Provide the [X, Y] coordinate of the cell's center where the given text is located.  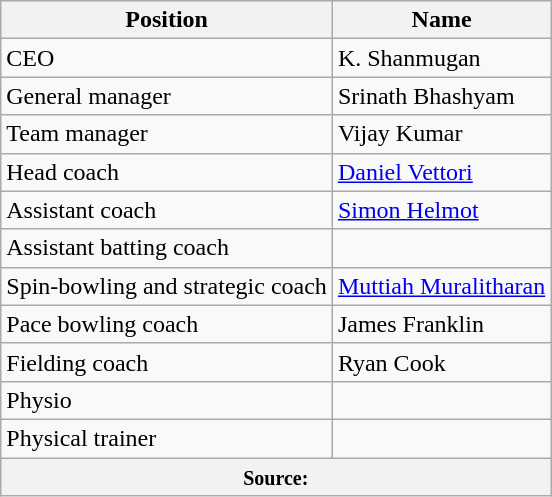
Source: [276, 477]
Physical trainer [167, 438]
Physio [167, 400]
Assistant coach [167, 210]
James Franklin [441, 324]
CEO [167, 58]
Head coach [167, 172]
Assistant batting coach [167, 248]
Fielding coach [167, 362]
Team manager [167, 134]
Pace bowling coach [167, 324]
Ryan Cook [441, 362]
Spin-bowling and strategic coach [167, 286]
Daniel Vettori [441, 172]
Simon Helmot [441, 210]
Name [441, 20]
Vijay Kumar [441, 134]
K. Shanmugan [441, 58]
Srinath Bhashyam [441, 96]
General manager [167, 96]
Position [167, 20]
Muttiah Muralitharan [441, 286]
